Return the [x, y] coordinate for the center point of the cell that contains the specified text.  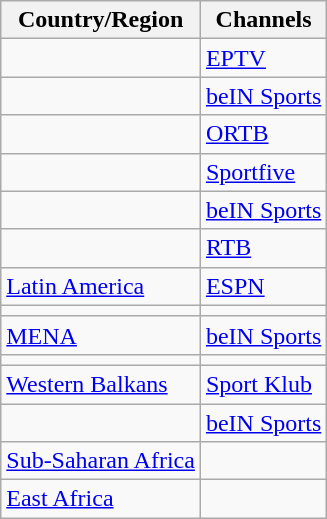
Country/Region [101, 20]
Sub-Saharan Africa [101, 461]
Sport Klub [263, 384]
Channels [263, 20]
MENA [101, 335]
ESPN [263, 286]
RTB [263, 248]
ORTB [263, 134]
EPTV [263, 58]
East Africa [101, 499]
Sportfive [263, 172]
Latin America [101, 286]
Western Balkans [101, 384]
